Find where the given text appears and provide that cell's center as (x, y) coordinate. 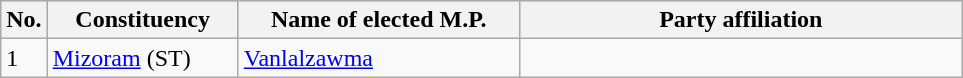
1 (24, 58)
Name of elected M.P. (378, 20)
Constituency (142, 20)
No. (24, 20)
Mizoram (ST) (142, 58)
Vanlalzawma (378, 58)
Party affiliation (740, 20)
